Search for the cell housing the specified text and yield its [x, y] center coordinate. 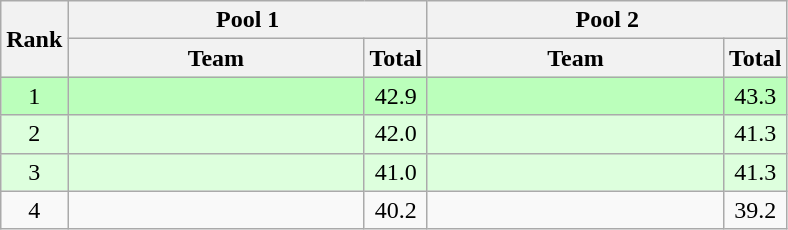
1 [34, 96]
41.0 [396, 172]
2 [34, 134]
42.9 [396, 96]
4 [34, 210]
Pool 1 [248, 20]
43.3 [756, 96]
40.2 [396, 210]
Pool 2 [607, 20]
39.2 [756, 210]
42.0 [396, 134]
Rank [34, 39]
3 [34, 172]
